Find where the given text appears and provide that cell's center as [x, y] coordinate. 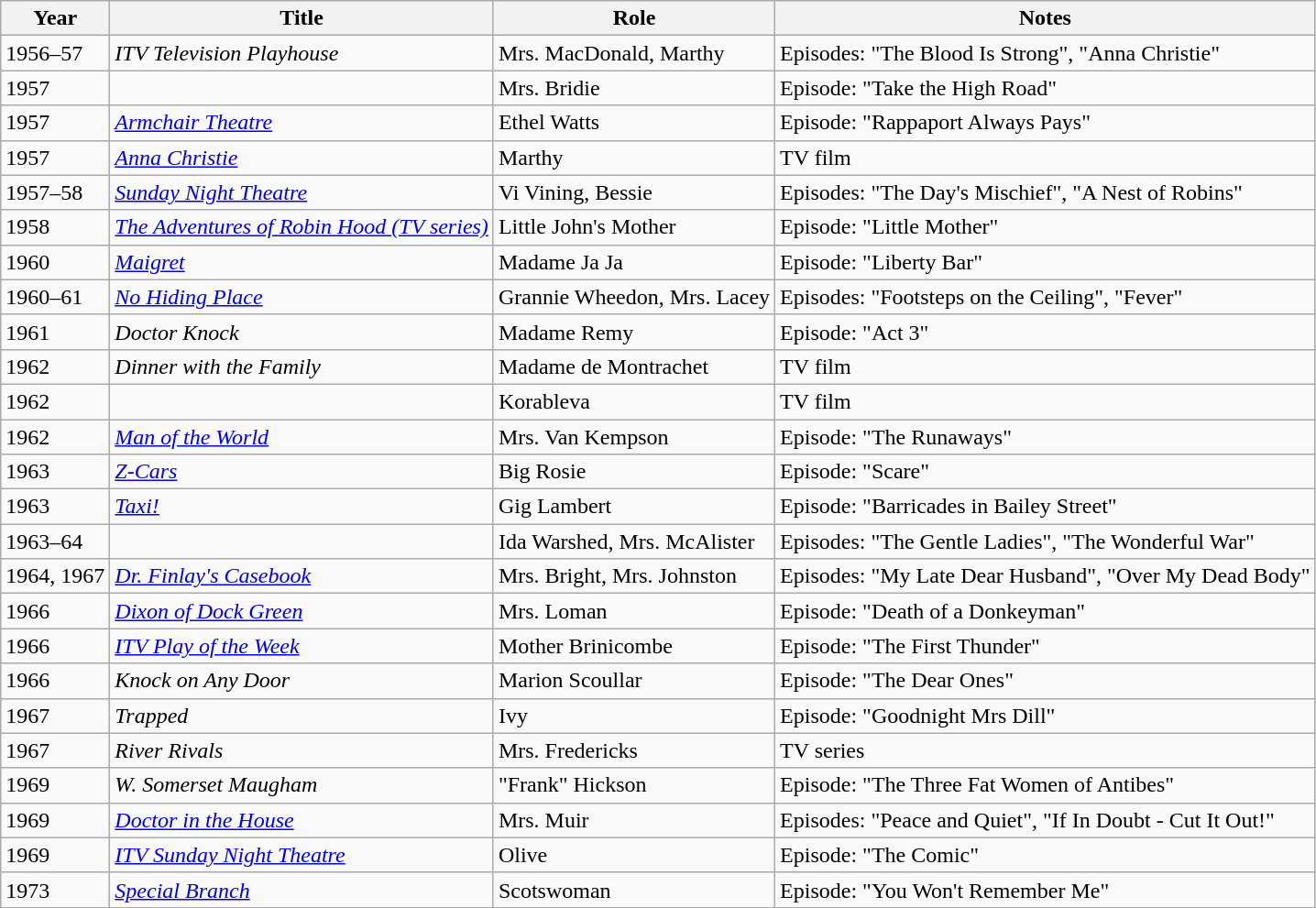
Episode: "Rappaport Always Pays" [1045, 123]
Scotswoman [634, 890]
Episode: "Goodnight Mrs Dill" [1045, 716]
Mrs. Bright, Mrs. Johnston [634, 576]
Episode: "Barricades in Bailey Street" [1045, 507]
River Rivals [302, 750]
No Hiding Place [302, 297]
Mrs. Fredericks [634, 750]
Dinner with the Family [302, 366]
Madame Remy [634, 332]
Marion Scoullar [634, 681]
Episodes: "Peace and Quiet", "If In Doubt - Cut It Out!" [1045, 820]
Episodes: "The Day's Mischief", "A Nest of Robins" [1045, 192]
Taxi! [302, 507]
1973 [55, 890]
Little John's Mother [634, 227]
Sunday Night Theatre [302, 192]
1964, 1967 [55, 576]
1958 [55, 227]
Ivy [634, 716]
Role [634, 18]
Episode: "Death of a Donkeyman" [1045, 611]
The Adventures of Robin Hood (TV series) [302, 227]
Ida Warshed, Mrs. McAlister [634, 542]
Episodes: "The Gentle Ladies", "The Wonderful War" [1045, 542]
Doctor in the House [302, 820]
Special Branch [302, 890]
Ethel Watts [634, 123]
Z-Cars [302, 472]
Knock on Any Door [302, 681]
Olive [634, 855]
Dr. Finlay's Casebook [302, 576]
Episode: "Act 3" [1045, 332]
Dixon of Dock Green [302, 611]
Armchair Theatre [302, 123]
Man of the World [302, 437]
"Frank" Hickson [634, 785]
1960–61 [55, 297]
Episode: "The Runaways" [1045, 437]
Episode: "The Comic" [1045, 855]
Episode: "Liberty Bar" [1045, 262]
TV series [1045, 750]
Vi Vining, Bessie [634, 192]
Korableva [634, 401]
ITV Play of the Week [302, 646]
1963–64 [55, 542]
Mrs. MacDonald, Marthy [634, 53]
Episode: "Take the High Road" [1045, 88]
1957–58 [55, 192]
Grannie Wheedon, Mrs. Lacey [634, 297]
Episode: "The Three Fat Women of Antibes" [1045, 785]
1961 [55, 332]
Episode: "The Dear Ones" [1045, 681]
Madame Ja Ja [634, 262]
Episodes: "The Blood Is Strong", "Anna Christie" [1045, 53]
Trapped [302, 716]
Mrs. Bridie [634, 88]
Notes [1045, 18]
Mrs. Muir [634, 820]
Episode: "Little Mother" [1045, 227]
Madame de Montrachet [634, 366]
Episodes: "My Late Dear Husband", "Over My Dead Body" [1045, 576]
Mrs. Loman [634, 611]
Year [55, 18]
ITV Sunday Night Theatre [302, 855]
Doctor Knock [302, 332]
ITV Television Playhouse [302, 53]
Mrs. Van Kempson [634, 437]
Anna Christie [302, 158]
1960 [55, 262]
Episodes: "Footsteps on the Ceiling", "Fever" [1045, 297]
W. Somerset Maugham [302, 785]
Title [302, 18]
Maigret [302, 262]
Gig Lambert [634, 507]
Episode: "Scare" [1045, 472]
Big Rosie [634, 472]
Marthy [634, 158]
Episode: "The First Thunder" [1045, 646]
1956–57 [55, 53]
Mother Brinicombe [634, 646]
Episode: "You Won't Remember Me" [1045, 890]
